Detect which cell encompasses the target text, then output its (x, y) center coordinate. 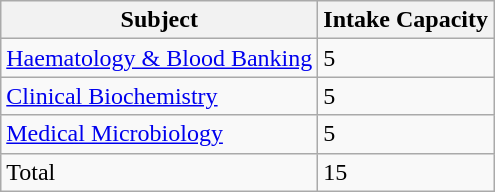
Clinical Biochemistry (160, 96)
Subject (160, 20)
Intake Capacity (406, 20)
Haematology & Blood Banking (160, 58)
Medical Microbiology (160, 134)
Total (160, 172)
15 (406, 172)
